For the text-containing cell, return its midpoint in (x, y) coordinate format. 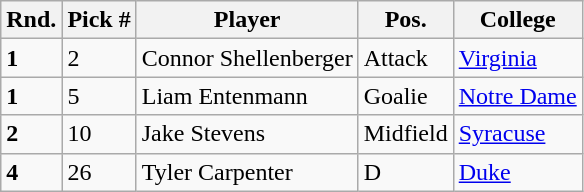
College (518, 20)
D (406, 172)
Liam Entenmann (247, 96)
Virginia (518, 58)
Player (247, 20)
Attack (406, 58)
26 (99, 172)
Goalie (406, 96)
Jake Stevens (247, 134)
4 (32, 172)
Tyler Carpenter (247, 172)
Notre Dame (518, 96)
Duke (518, 172)
Rnd. (32, 20)
5 (99, 96)
Pos. (406, 20)
Connor Shellenberger (247, 58)
Syracuse (518, 134)
Pick # (99, 20)
10 (99, 134)
Midfield (406, 134)
